Search for the cell housing the specified text and yield its (x, y) center coordinate. 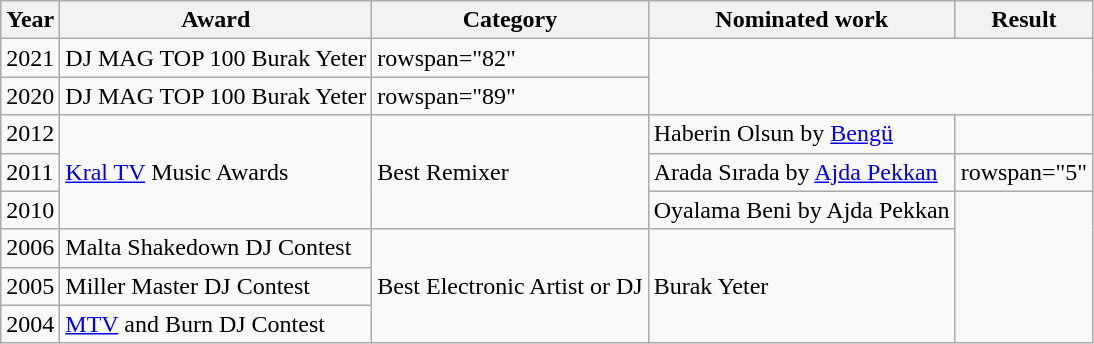
Malta Shakedown DJ Contest (216, 248)
Haberin Olsun by Bengü (802, 134)
Result (1024, 20)
2020 (30, 96)
Best Remixer (510, 172)
2010 (30, 210)
Kral TV Music Awards (216, 172)
2004 (30, 324)
Burak Yeter (802, 286)
2021 (30, 58)
Award (216, 20)
rowspan="82" (510, 58)
Miller Master DJ Contest (216, 286)
rowspan="5" (1024, 172)
2005 (30, 286)
Oyalama Beni by Ajda Pekkan (802, 210)
2006 (30, 248)
Nominated work (802, 20)
Best Electronic Artist or DJ (510, 286)
Arada Sırada by Ajda Pekkan (802, 172)
rowspan="89" (510, 96)
MTV and Burn DJ Contest (216, 324)
Category (510, 20)
Year (30, 20)
2011 (30, 172)
2012 (30, 134)
